Locate the cell with the specified text and output its (x, y) center coordinate. 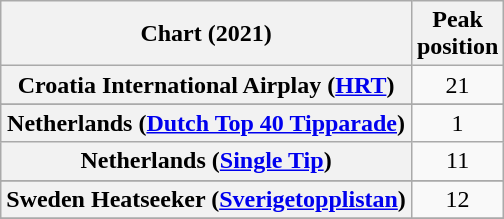
Netherlands (Dutch Top 40 Tipparade) (206, 123)
Netherlands (Single Tip) (206, 161)
11 (457, 161)
12 (457, 199)
21 (457, 85)
1 (457, 123)
Peakposition (457, 34)
Sweden Heatseeker (Sverigetopplistan) (206, 199)
Chart (2021) (206, 34)
Croatia International Airplay (HRT) (206, 85)
